Capture the cell that displays the provided text and extract its (X, Y) central coordinate. 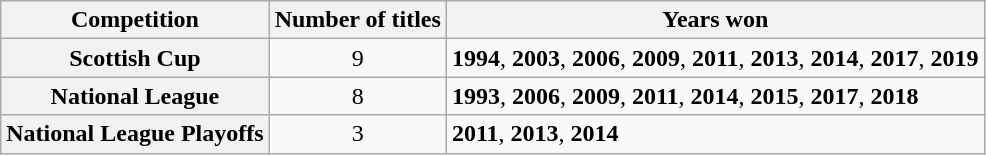
8 (358, 96)
9 (358, 58)
Number of titles (358, 20)
1994, 2003, 2006, 2009, 2011, 2013, 2014, 2017, 2019 (715, 58)
3 (358, 134)
National League (135, 96)
Competition (135, 20)
2011, 2013, 2014 (715, 134)
Scottish Cup (135, 58)
1993, 2006, 2009, 2011, 2014, 2015, 2017, 2018 (715, 96)
Years won (715, 20)
National League Playoffs (135, 134)
